Output the (X, Y) coordinate of the center of the cell containing the given text.  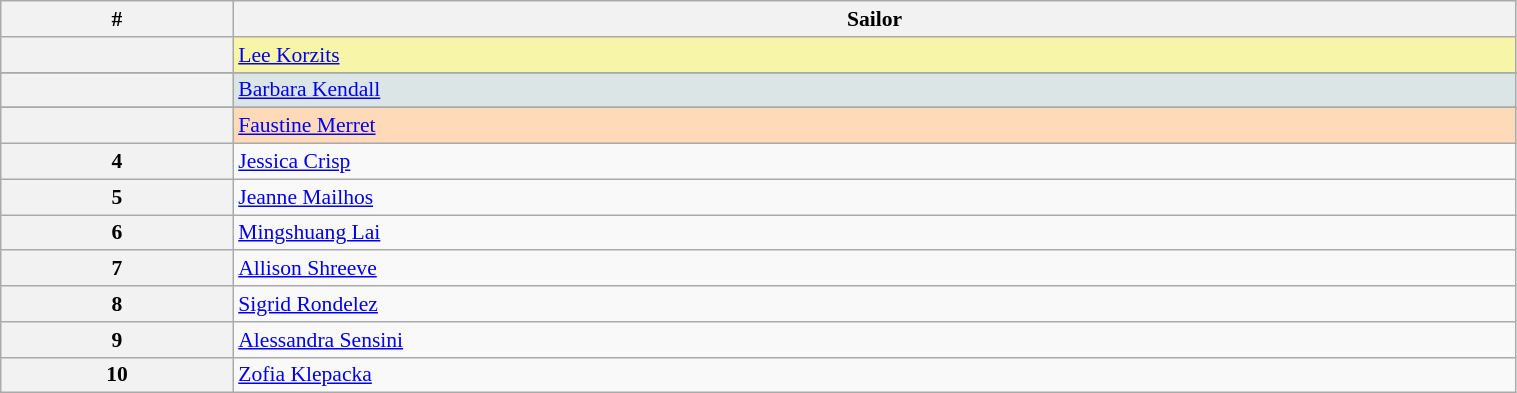
7 (117, 269)
Sigrid Rondelez (874, 304)
6 (117, 233)
9 (117, 340)
Zofia Klepacka (874, 375)
Mingshuang Lai (874, 233)
Barbara Kendall (874, 90)
Jessica Crisp (874, 162)
Allison Shreeve (874, 269)
Faustine Merret (874, 126)
Jeanne Mailhos (874, 197)
Sailor (874, 19)
Lee Korzits (874, 55)
8 (117, 304)
10 (117, 375)
4 (117, 162)
5 (117, 197)
# (117, 19)
Alessandra Sensini (874, 340)
